Locate the cell with the specified text and output its [x, y] center coordinate. 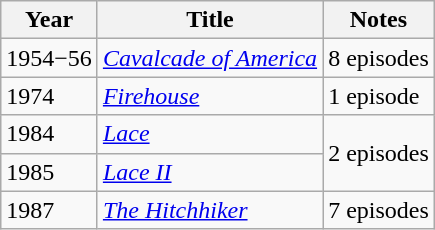
Year [50, 20]
1974 [50, 96]
Title [210, 20]
8 episodes [379, 58]
1984 [50, 134]
Lace [210, 134]
Lace II [210, 172]
2 episodes [379, 153]
7 episodes [379, 210]
1954−56 [50, 58]
1 episode [379, 96]
The Hitchhiker [210, 210]
1985 [50, 172]
Cavalcade of America [210, 58]
Firehouse [210, 96]
1987 [50, 210]
Notes [379, 20]
